Detect which cell encompasses the target text, then output its (X, Y) center coordinate. 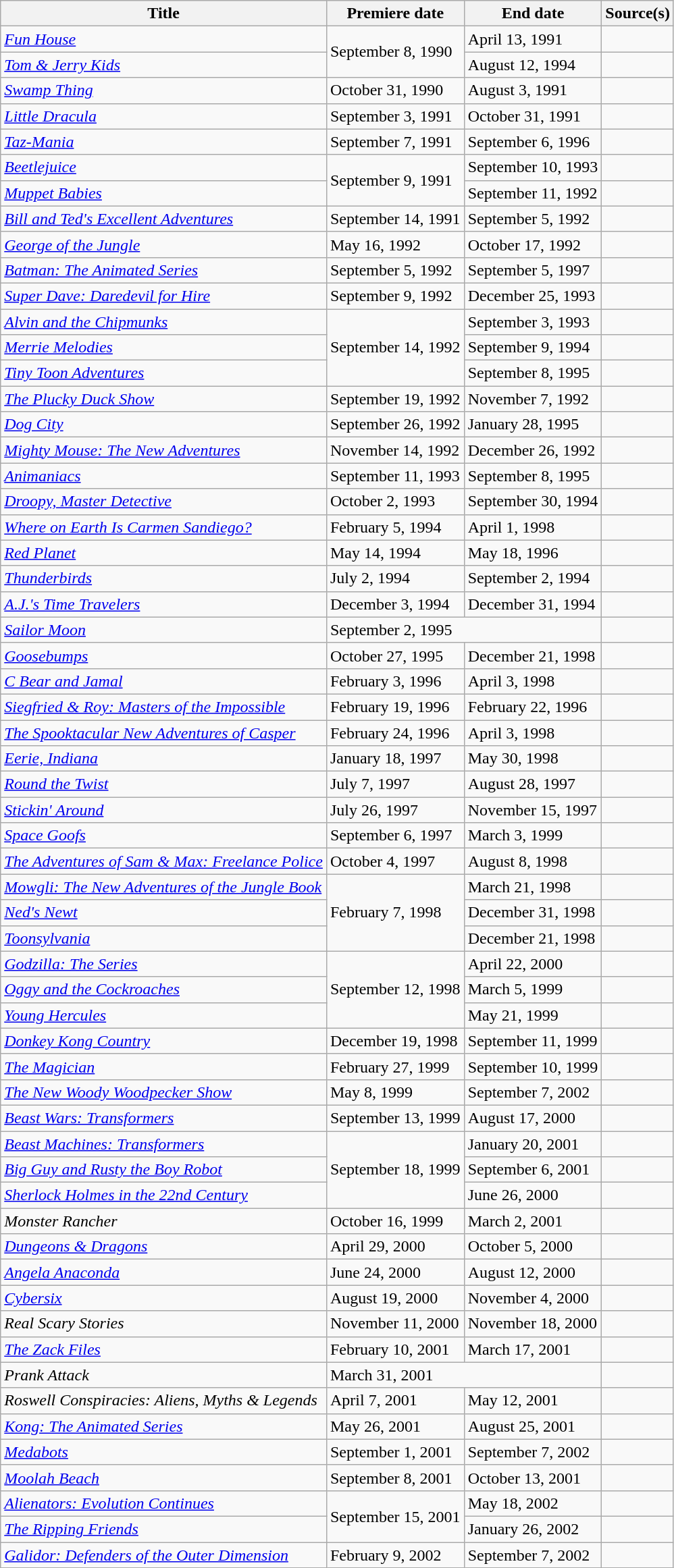
May 12, 2001 (533, 1401)
September 11, 1993 (395, 476)
September 6, 1997 (395, 836)
Angela Anaconda (163, 1272)
February 19, 1996 (395, 707)
September 15, 2001 (395, 1516)
July 7, 1997 (395, 784)
February 27, 1999 (395, 1066)
Where on Earth Is Carmen Sandiego? (163, 527)
September 8, 1990 (395, 52)
February 7, 1998 (395, 913)
October 13, 2001 (533, 1478)
Moolah Beach (163, 1478)
September 5, 1997 (533, 270)
September 30, 1994 (533, 502)
February 3, 1996 (395, 681)
June 26, 2000 (533, 1195)
September 9, 1992 (395, 296)
Swamp Thing (163, 90)
Prank Attack (163, 1375)
May 18, 2002 (533, 1503)
Mighty Mouse: The New Adventures (163, 450)
Bill and Ted's Excellent Adventures (163, 219)
Space Goofs (163, 836)
The Plucky Duck Show (163, 399)
Real Scary Stories (163, 1324)
Source(s) (638, 13)
March 21, 1998 (533, 887)
September 2, 1994 (533, 578)
Little Dracula (163, 116)
May 8, 1999 (395, 1092)
Alvin and the Chipmunks (163, 322)
Monster Rancher (163, 1221)
Super Dave: Daredevil for Hire (163, 296)
September 13, 1999 (395, 1118)
May 16, 1992 (395, 244)
January 28, 1995 (533, 425)
December 31, 1994 (533, 604)
Batman: The Animated Series (163, 270)
Tiny Toon Adventures (163, 373)
August 17, 2000 (533, 1118)
December 25, 1993 (533, 296)
September 18, 1999 (395, 1170)
Merrie Melodies (163, 348)
October 27, 1995 (395, 655)
September 14, 1991 (395, 219)
October 16, 1999 (395, 1221)
Beetlejuice (163, 167)
Droopy, Master Detective (163, 502)
May 26, 2001 (395, 1426)
The Zack Files (163, 1349)
February 22, 1996 (533, 707)
June 24, 2000 (395, 1272)
The New Woody Woodpecker Show (163, 1092)
The Spooktacular New Adventures of Casper (163, 732)
The Ripping Friends (163, 1529)
September 26, 1992 (395, 425)
February 10, 2001 (395, 1349)
Fun House (163, 39)
October 5, 2000 (533, 1247)
September 7, 1991 (395, 142)
Dungeons & Dragons (163, 1247)
August 19, 2000 (395, 1298)
Alienators: Evolution Continues (163, 1503)
Oggy and the Cockroaches (163, 990)
April 7, 2001 (395, 1401)
September 11, 1999 (533, 1041)
February 9, 2002 (395, 1555)
March 3, 1999 (533, 836)
February 5, 1994 (395, 527)
September 9, 1994 (533, 348)
October 31, 1990 (395, 90)
September 9, 1991 (395, 180)
Muppet Babies (163, 193)
End date (533, 13)
Young Hercules (163, 1015)
August 12, 1994 (533, 65)
Dog City (163, 425)
November 18, 2000 (533, 1324)
January 26, 2002 (533, 1529)
October 2, 1993 (395, 502)
Animaniacs (163, 476)
July 26, 1997 (395, 810)
September 10, 1993 (533, 167)
Beast Machines: Transformers (163, 1144)
Cybersix (163, 1298)
Ned's Newt (163, 913)
January 18, 1997 (395, 759)
March 5, 1999 (533, 990)
Siegfried & Roy: Masters of the Impossible (163, 707)
November 15, 1997 (533, 810)
Premiere date (395, 13)
Beast Wars: Transformers (163, 1118)
Red Planet (163, 553)
August 12, 2000 (533, 1272)
Donkey Kong Country (163, 1041)
The Adventures of Sam & Max: Freelance Police (163, 861)
Mowgli: The New Adventures of the Jungle Book (163, 887)
May 18, 1996 (533, 553)
Thunderbirds (163, 578)
Eerie, Indiana (163, 759)
October 4, 1997 (395, 861)
The Magician (163, 1066)
October 17, 1992 (533, 244)
February 24, 1996 (395, 732)
George of the Jungle (163, 244)
November 7, 1992 (533, 399)
December 26, 1992 (533, 450)
May 30, 1998 (533, 759)
April 13, 1991 (533, 39)
September 12, 1998 (395, 990)
September 1, 2001 (395, 1452)
January 20, 2001 (533, 1144)
Roswell Conspiracies: Aliens, Myths & Legends (163, 1401)
August 3, 1991 (533, 90)
March 17, 2001 (533, 1349)
Taz-Mania (163, 142)
September 2, 1995 (463, 630)
December 19, 1998 (395, 1041)
Title (163, 13)
C Bear and Jamal (163, 681)
September 19, 1992 (395, 399)
November 11, 2000 (395, 1324)
Kong: The Animated Series (163, 1426)
Big Guy and Rusty the Boy Robot (163, 1170)
April 1, 1998 (533, 527)
March 31, 2001 (463, 1375)
Goosebumps (163, 655)
September 14, 1992 (395, 348)
Medabots (163, 1452)
October 31, 1991 (533, 116)
May 14, 1994 (395, 553)
August 28, 1997 (533, 784)
Sailor Moon (163, 630)
September 6, 2001 (533, 1170)
September 8, 2001 (395, 1478)
September 11, 1992 (533, 193)
March 2, 2001 (533, 1221)
September 10, 1999 (533, 1066)
August 25, 2001 (533, 1426)
May 21, 1999 (533, 1015)
Godzilla: The Series (163, 964)
November 4, 2000 (533, 1298)
Tom & Jerry Kids (163, 65)
December 3, 1994 (395, 604)
April 22, 2000 (533, 964)
August 8, 1998 (533, 861)
April 29, 2000 (395, 1247)
A.J.'s Time Travelers (163, 604)
Stickin' Around (163, 810)
September 6, 1996 (533, 142)
Round the Twist (163, 784)
September 3, 1993 (533, 322)
Galidor: Defenders of the Outer Dimension (163, 1555)
December 31, 1998 (533, 913)
November 14, 1992 (395, 450)
Toonsylvania (163, 938)
July 2, 1994 (395, 578)
September 3, 1991 (395, 116)
Sherlock Holmes in the 22nd Century (163, 1195)
